Return (X, Y) of the center of cell containing provided text 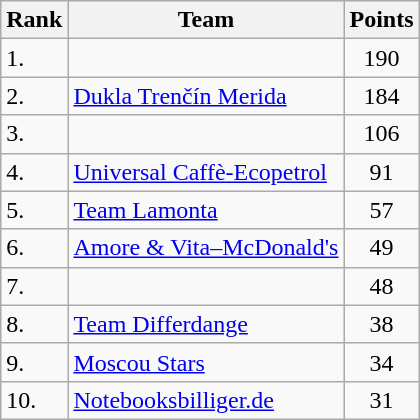
8. (34, 324)
Moscou Stars (206, 362)
91 (382, 172)
106 (382, 134)
Amore & Vita–McDonald's (206, 248)
Points (382, 20)
Universal Caffè-Ecopetrol (206, 172)
190 (382, 58)
7. (34, 286)
Rank (34, 20)
3. (34, 134)
9. (34, 362)
Team Differdange (206, 324)
31 (382, 400)
57 (382, 210)
Notebooksbilliger.de (206, 400)
48 (382, 286)
38 (382, 324)
4. (34, 172)
Team Lamonta (206, 210)
49 (382, 248)
6. (34, 248)
184 (382, 96)
Dukla Trenčín Merida (206, 96)
5. (34, 210)
10. (34, 400)
Team (206, 20)
1. (34, 58)
2. (34, 96)
34 (382, 362)
